Detect which cell encompasses the target text, then output its [x, y] center coordinate. 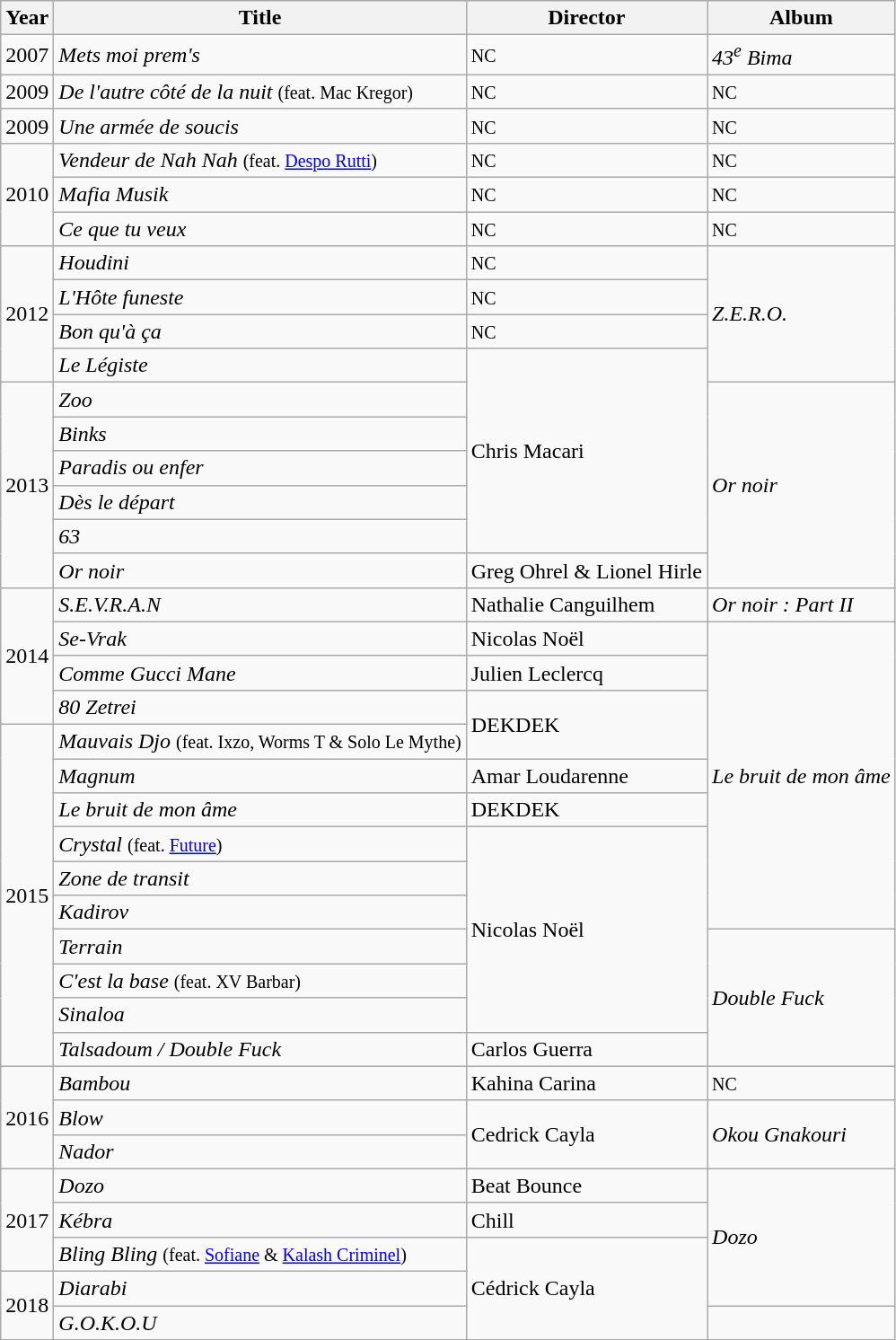
Nador [260, 1151]
Zone de transit [260, 878]
Se-Vrak [260, 639]
G.O.K.O.U [260, 1323]
Album [802, 18]
C'est la base (feat. XV Barbar) [260, 981]
Okou Gnakouri [802, 1134]
Blow [260, 1117]
L'Hôte funeste [260, 297]
Title [260, 18]
Crystal (feat. Future) [260, 844]
Greg Ohrel & Lionel Hirle [586, 570]
Magnum [260, 776]
Cedrick Cayla [586, 1134]
Nathalie Canguilhem [586, 604]
Julien Leclercq [586, 673]
Comme Gucci Mane [260, 673]
Sinaloa [260, 1015]
Binks [260, 434]
63 [260, 536]
Mafia Musik [260, 195]
2015 [27, 896]
Or noir : Part II [802, 604]
2018 [27, 1306]
Ce que tu veux [260, 229]
Kébra [260, 1220]
Chill [586, 1220]
Terrain [260, 947]
2010 [27, 194]
2014 [27, 656]
Double Fuck [802, 998]
Carlos Guerra [586, 1049]
Beat Bounce [586, 1186]
80 Zetrei [260, 707]
Mauvais Djo (feat. Ixzo, Worms T & Solo Le Mythe) [260, 742]
2016 [27, 1117]
2007 [27, 56]
Cédrick Cayla [586, 1288]
Bambou [260, 1083]
De l'autre côté de la nuit (feat. Mac Kregor) [260, 92]
2012 [27, 314]
Kadirov [260, 912]
S.E.V.R.A.N [260, 604]
Amar Loudarenne [586, 776]
Director [586, 18]
Talsadoum / Double Fuck [260, 1049]
Diarabi [260, 1289]
Paradis ou enfer [260, 468]
Vendeur de Nah Nah (feat. Despo Rutti) [260, 160]
Dès le départ [260, 502]
Une armée de soucis [260, 126]
Chris Macari [586, 451]
Zoo [260, 400]
Z.E.R.O. [802, 314]
2017 [27, 1220]
Kahina Carina [586, 1083]
2013 [27, 485]
Le Légiste [260, 366]
Mets moi prem's [260, 56]
43e Bima [802, 56]
Bon qu'à ça [260, 331]
Year [27, 18]
Bling Bling (feat. Sofiane & Kalash Criminel) [260, 1254]
Houdini [260, 263]
